Return [X, Y] of the center of cell containing provided text 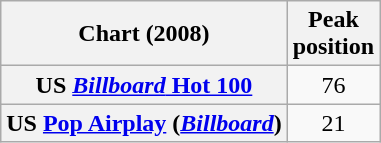
76 [333, 85]
US Pop Airplay (Billboard) [144, 123]
21 [333, 123]
Peakposition [333, 34]
US Billboard Hot 100 [144, 85]
Chart (2008) [144, 34]
